From the cell containing the given text, extract its center point as (X, Y) coordinate. 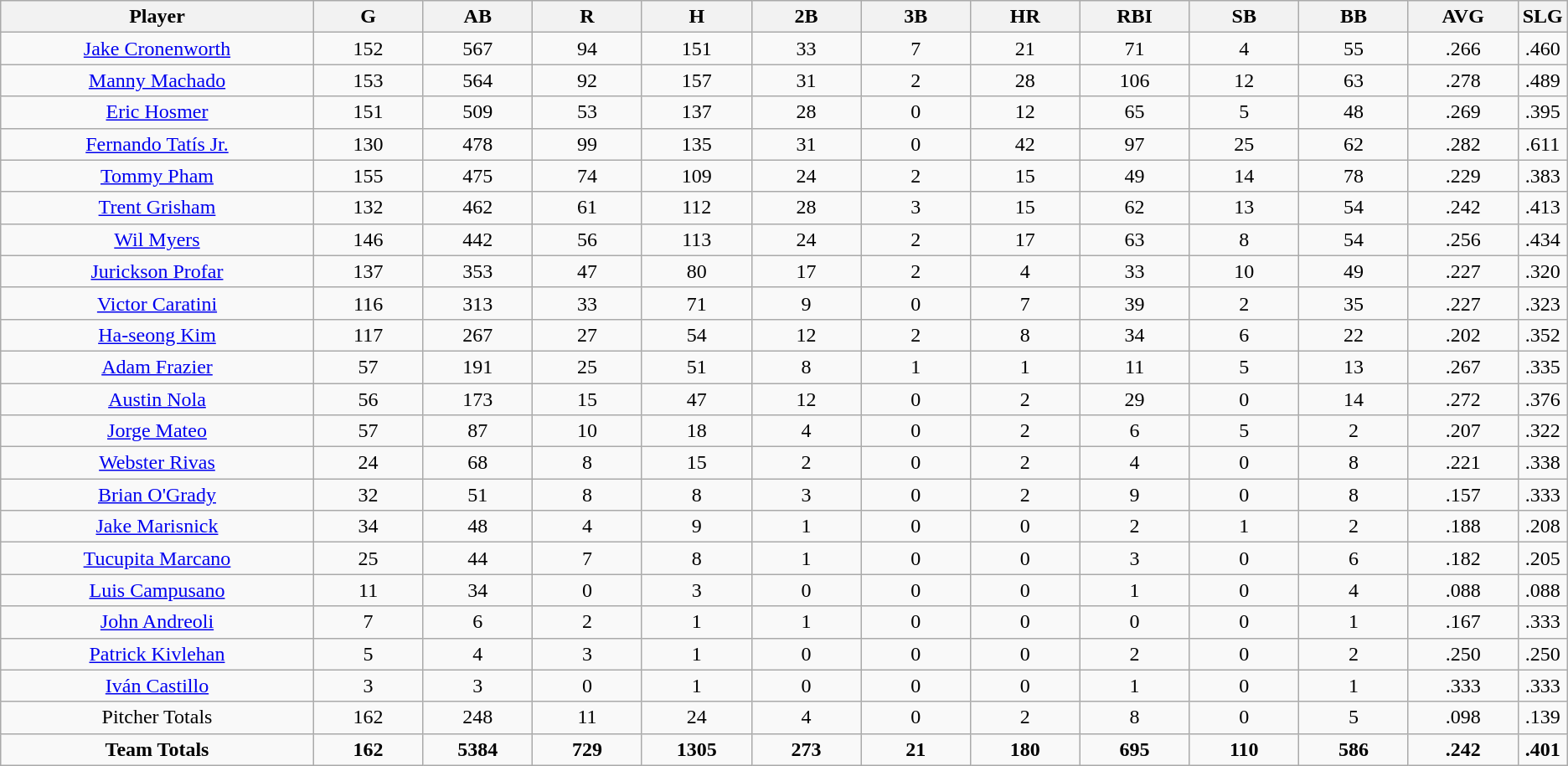
173 (477, 399)
Trent Grisham (157, 208)
509 (477, 112)
27 (588, 335)
HR (1025, 17)
313 (477, 303)
146 (369, 239)
.207 (1462, 431)
74 (588, 176)
99 (588, 144)
.352 (1543, 335)
32 (369, 495)
SLG (1543, 17)
273 (806, 749)
53 (588, 112)
.202 (1462, 335)
248 (477, 717)
Iván Castillo (157, 686)
135 (697, 144)
.256 (1462, 239)
35 (1354, 303)
.323 (1543, 303)
42 (1025, 144)
Team Totals (157, 749)
.278 (1462, 80)
462 (477, 208)
94 (588, 49)
.434 (1543, 239)
.338 (1543, 463)
Jake Cronenworth (157, 49)
567 (477, 49)
695 (1134, 749)
.269 (1462, 112)
Pitcher Totals (157, 717)
.401 (1543, 749)
729 (588, 749)
39 (1134, 303)
Adam Frazier (157, 367)
Manny Machado (157, 80)
.376 (1543, 399)
78 (1354, 176)
109 (697, 176)
G (369, 17)
2B (806, 17)
Austin Nola (157, 399)
478 (477, 144)
55 (1354, 49)
116 (369, 303)
.221 (1462, 463)
Ha-seong Kim (157, 335)
22 (1354, 335)
80 (697, 271)
SB (1245, 17)
564 (477, 80)
Tommy Pham (157, 176)
Webster Rivas (157, 463)
Jorge Mateo (157, 431)
.320 (1543, 271)
.182 (1462, 558)
132 (369, 208)
153 (369, 80)
180 (1025, 749)
Player (157, 17)
.335 (1543, 367)
.139 (1543, 717)
157 (697, 80)
Victor Caratini (157, 303)
Fernando Tatís Jr. (157, 144)
RBI (1134, 17)
.413 (1543, 208)
152 (369, 49)
Wil Myers (157, 239)
475 (477, 176)
.205 (1543, 558)
.208 (1543, 527)
92 (588, 80)
117 (369, 335)
112 (697, 208)
Patrick Kivlehan (157, 654)
65 (1134, 112)
130 (369, 144)
AVG (1462, 17)
5384 (477, 749)
.489 (1543, 80)
.460 (1543, 49)
.167 (1462, 622)
61 (588, 208)
.229 (1462, 176)
3B (916, 17)
97 (1134, 144)
.188 (1462, 527)
.611 (1543, 144)
Eric Hosmer (157, 112)
442 (477, 239)
Brian O'Grady (157, 495)
Tucupita Marcano (157, 558)
191 (477, 367)
267 (477, 335)
Jake Marisnick (157, 527)
110 (1245, 749)
.272 (1462, 399)
.395 (1543, 112)
113 (697, 239)
29 (1134, 399)
155 (369, 176)
.098 (1462, 717)
1305 (697, 749)
586 (1354, 749)
Jurickson Profar (157, 271)
18 (697, 431)
John Andreoli (157, 622)
44 (477, 558)
R (588, 17)
Luis Campusano (157, 590)
87 (477, 431)
.322 (1543, 431)
.267 (1462, 367)
AB (477, 17)
68 (477, 463)
.266 (1462, 49)
BB (1354, 17)
.282 (1462, 144)
.383 (1543, 176)
106 (1134, 80)
353 (477, 271)
.157 (1462, 495)
H (697, 17)
